Return the [X, Y] coordinate for the center point of the cell that contains the specified text.  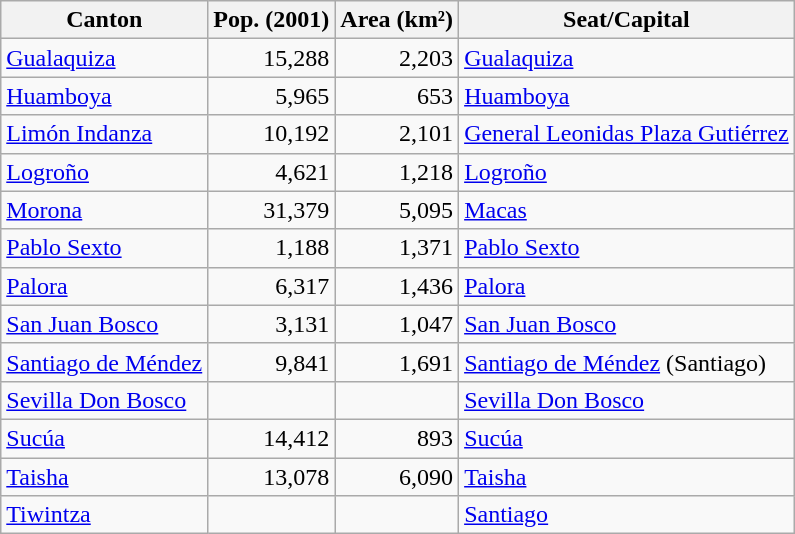
1,188 [272, 248]
1,436 [397, 286]
2,101 [397, 134]
Santiago de Méndez (Santiago) [627, 362]
9,841 [272, 362]
3,131 [272, 324]
Macas [627, 210]
Pop. (2001) [272, 20]
Seat/Capital [627, 20]
1,371 [397, 248]
5,095 [397, 210]
Tiwintza [104, 515]
4,621 [272, 172]
General Leonidas Plaza Gutiérrez [627, 134]
6,090 [397, 477]
10,192 [272, 134]
31,379 [272, 210]
14,412 [272, 438]
1,691 [397, 362]
Morona [104, 210]
Santiago [627, 515]
653 [397, 96]
893 [397, 438]
15,288 [272, 58]
Santiago de Méndez [104, 362]
1,047 [397, 324]
6,317 [272, 286]
1,218 [397, 172]
Limón Indanza [104, 134]
2,203 [397, 58]
Canton [104, 20]
13,078 [272, 477]
Area (km²) [397, 20]
5,965 [272, 96]
